Provide the [X, Y] coordinate of the cell's center where the given text is located.  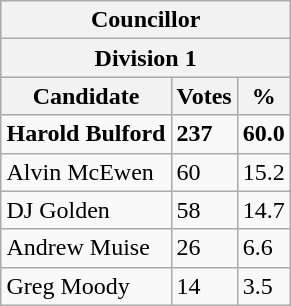
% [264, 96]
Candidate [86, 96]
58 [204, 210]
6.6 [264, 248]
DJ Golden [86, 210]
237 [204, 134]
Harold Bulford [86, 134]
Councillor [146, 20]
26 [204, 248]
60.0 [264, 134]
Division 1 [146, 58]
Greg Moody [86, 286]
14 [204, 286]
Alvin McEwen [86, 172]
15.2 [264, 172]
60 [204, 172]
Votes [204, 96]
Andrew Muise [86, 248]
3.5 [264, 286]
14.7 [264, 210]
